Determine the (X, Y) coordinate at the center of the cell enclosing the given text.  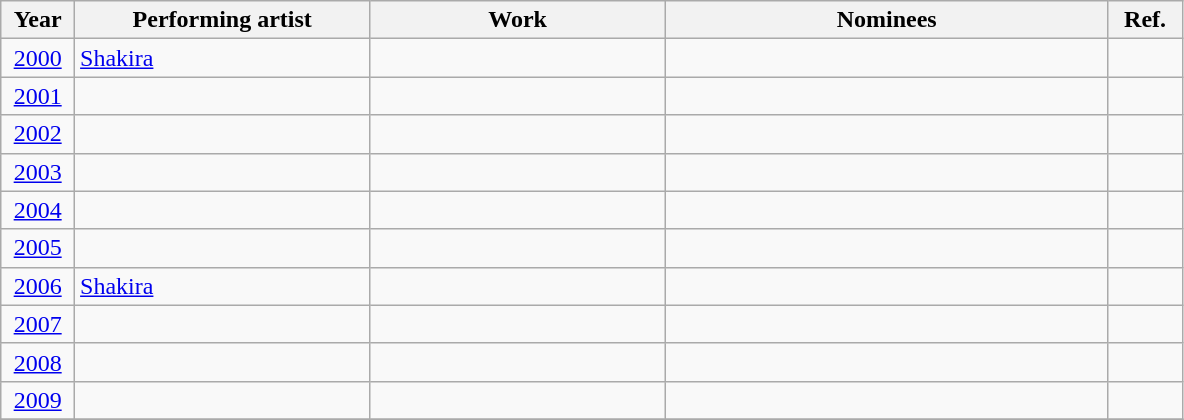
2005 (38, 248)
2001 (38, 96)
2004 (38, 210)
2003 (38, 172)
Performing artist (222, 20)
2000 (38, 58)
2006 (38, 286)
Nominees (886, 20)
2002 (38, 134)
2009 (38, 400)
Work (518, 20)
2007 (38, 324)
2008 (38, 362)
Ref. (1145, 20)
Year (38, 20)
